Return [x, y] of the center of cell containing provided text 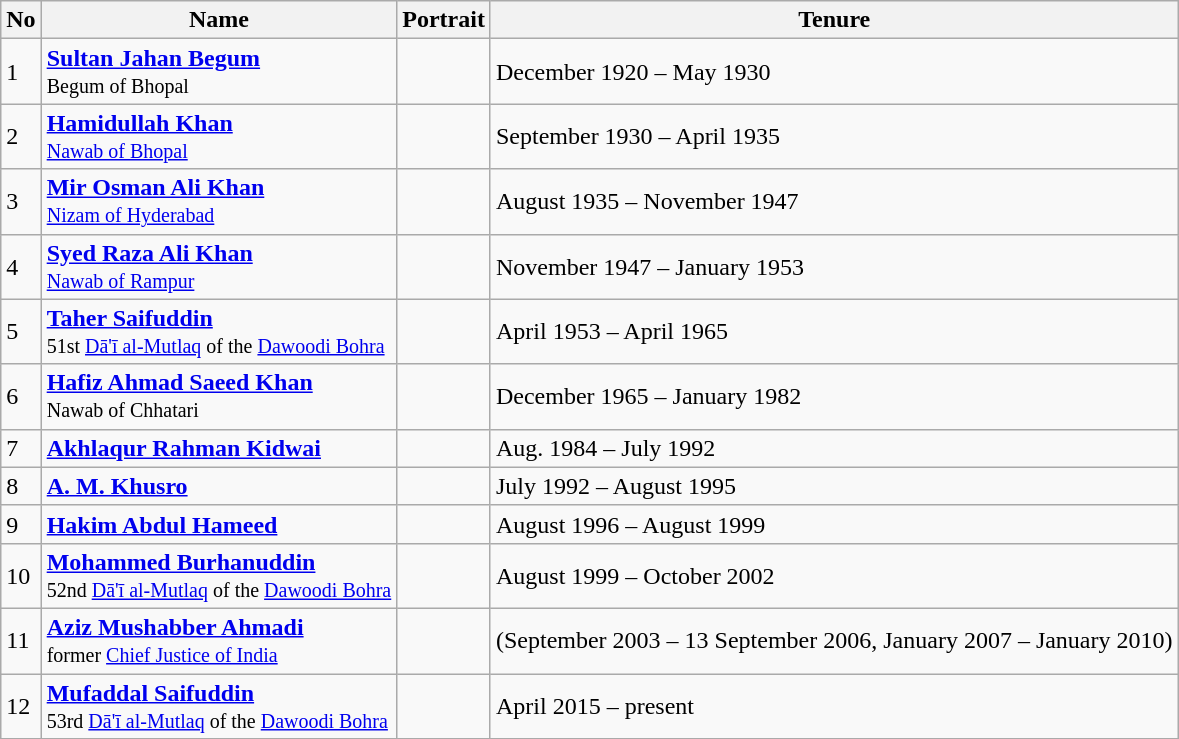
5 [21, 332]
August 1996 – August 1999 [834, 524]
December 1965 – January 1982 [834, 396]
Hakim Abdul Hameed [219, 524]
August 1999 – October 2002 [834, 576]
Akhlaqur Rahman Kidwai [219, 448]
4 [21, 266]
September 1930 – April 1935 [834, 136]
6 [21, 396]
December 1920 – May 1930 [834, 72]
Hamidullah KhanNawab of Bhopal [219, 136]
A. M. Khusro [219, 486]
Aziz Mushabber Ahmadi former Chief Justice of India [219, 640]
7 [21, 448]
1 [21, 72]
Name [219, 20]
(September 2003 – 13 September 2006, January 2007 – January 2010) [834, 640]
9 [21, 524]
April 1953 – April 1965 [834, 332]
3 [21, 202]
Mir Osman Ali KhanNizam of Hyderabad [219, 202]
Mohammed Burhanuddin 52nd Dā'ī al-Mutlaq of the Dawoodi Bohra [219, 576]
2 [21, 136]
Tenure [834, 20]
12 [21, 706]
August 1935 – November 1947 [834, 202]
April 2015 – present [834, 706]
Mufaddal Saifuddin 53rd Dā'ī al-Mutlaq of the Dawoodi Bohra [219, 706]
No [21, 20]
Portrait [444, 20]
8 [21, 486]
Taher Saifuddin 51st Dā'ī al-Mutlaq of the Dawoodi Bohra [219, 332]
July 1992 – August 1995 [834, 486]
November 1947 – January 1953 [834, 266]
Syed Raza Ali Khan Nawab of Rampur [219, 266]
10 [21, 576]
Hafiz Ahmad Saeed KhanNawab of Chhatari [219, 396]
Sultan Jahan BegumBegum of Bhopal [219, 72]
11 [21, 640]
Aug. 1984 – July 1992 [834, 448]
